Find where the given text appears and provide that cell's center as (x, y) coordinate. 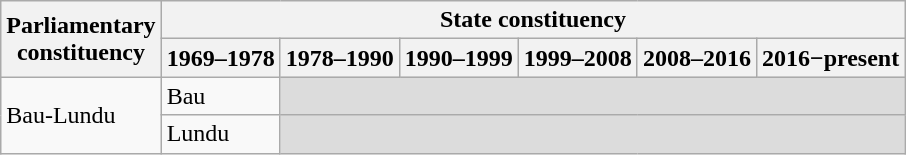
Bau-Lundu (81, 115)
Parliamentaryconstituency (81, 39)
Lundu (220, 134)
2016−present (830, 58)
2008–2016 (696, 58)
1978–1990 (340, 58)
1969–1978 (220, 58)
1990–1999 (458, 58)
Bau (220, 96)
1999–2008 (578, 58)
State constituency (533, 20)
